Identify which cell holds the provided text, then report its [X, Y] central coordinate. 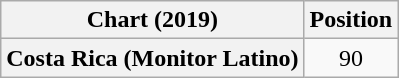
Chart (2019) [152, 20]
90 [351, 58]
Costa Rica (Monitor Latino) [152, 58]
Position [351, 20]
